Provide the [X, Y] coordinate of the cell's center where the given text is located.  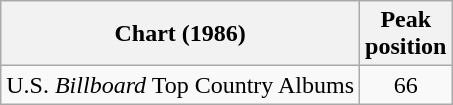
Chart (1986) [180, 34]
U.S. Billboard Top Country Albums [180, 85]
66 [406, 85]
Peakposition [406, 34]
